Return the (X, Y) coordinate for the center point of the cell that contains the specified text.  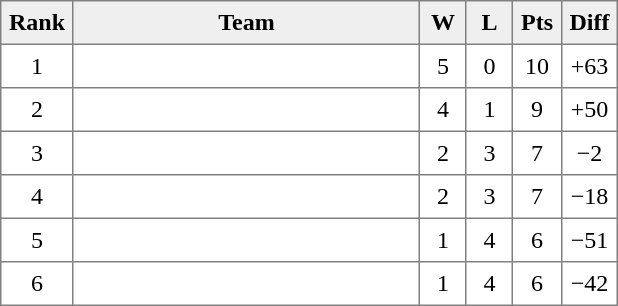
10 (537, 66)
+63 (589, 66)
0 (489, 66)
Rank (38, 23)
Pts (537, 23)
−2 (589, 153)
W (443, 23)
Team (246, 23)
−42 (589, 284)
−51 (589, 240)
L (489, 23)
9 (537, 110)
Diff (589, 23)
−18 (589, 197)
+50 (589, 110)
